Search for the cell housing the specified text and yield its (X, Y) center coordinate. 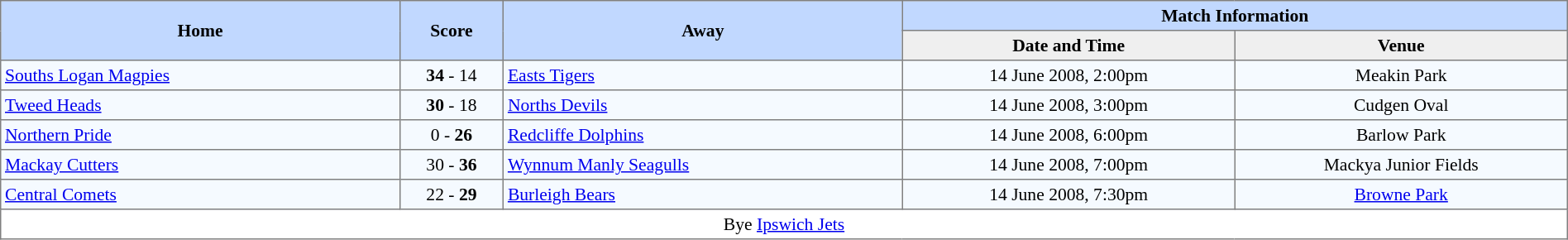
14 June 2008, 3:00pm (1068, 105)
30 - 36 (452, 165)
0 - 26 (452, 135)
14 June 2008, 2:00pm (1068, 75)
Central Comets (200, 194)
30 - 18 (452, 105)
14 June 2008, 7:30pm (1068, 194)
22 - 29 (452, 194)
Match Information (1235, 16)
14 June 2008, 6:00pm (1068, 135)
Easts Tigers (703, 75)
Home (200, 31)
Norths Devils (703, 105)
Browne Park (1401, 194)
Meakin Park (1401, 75)
Northern Pride (200, 135)
34 - 14 (452, 75)
Cudgen Oval (1401, 105)
14 June 2008, 7:00pm (1068, 165)
Wynnum Manly Seagulls (703, 165)
Bye Ipswich Jets (784, 224)
Souths Logan Magpies (200, 75)
Barlow Park (1401, 135)
Tweed Heads (200, 105)
Burleigh Bears (703, 194)
Score (452, 31)
Away (703, 31)
Mackya Junior Fields (1401, 165)
Venue (1401, 46)
Mackay Cutters (200, 165)
Redcliffe Dolphins (703, 135)
Date and Time (1068, 46)
